Detect which cell encompasses the target text, then output its [X, Y] center coordinate. 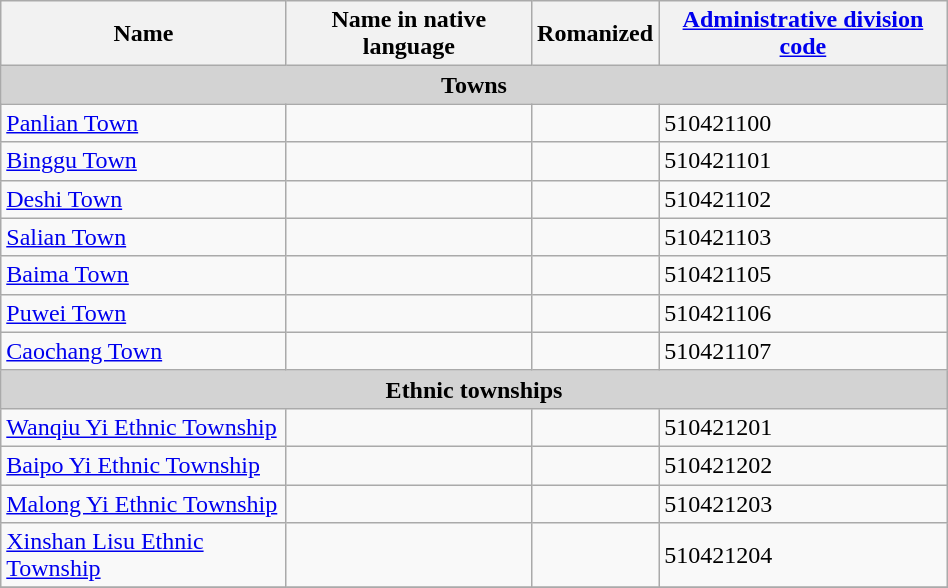
Puwei Town [144, 313]
Name [144, 34]
Romanized [596, 34]
Binggu Town [144, 161]
Malong Yi Ethnic Township [144, 503]
510421203 [804, 503]
510421100 [804, 123]
510421201 [804, 427]
Towns [474, 85]
Xinshan Lisu Ethnic Township [144, 556]
510421202 [804, 465]
510421107 [804, 351]
Ethnic townships [474, 389]
Baima Town [144, 275]
510421106 [804, 313]
510421204 [804, 556]
Salian Town [144, 237]
Name in native language [408, 34]
510421105 [804, 275]
510421102 [804, 199]
510421103 [804, 237]
Panlian Town [144, 123]
Deshi Town [144, 199]
510421101 [804, 161]
Caochang Town [144, 351]
Baipo Yi Ethnic Township [144, 465]
Administrative division code [804, 34]
Wanqiu Yi Ethnic Township [144, 427]
